Locate the cell with the specified text and output its [X, Y] center coordinate. 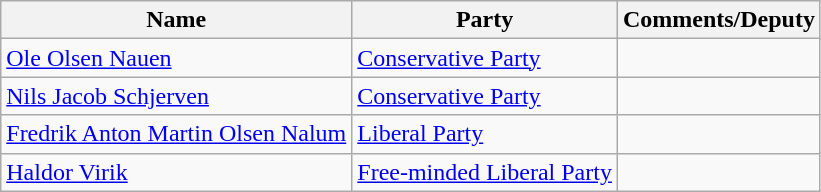
Name [176, 20]
Party [485, 20]
Ole Olsen Nauen [176, 58]
Liberal Party [485, 134]
Fredrik Anton Martin Olsen Nalum [176, 134]
Haldor Virik [176, 172]
Free-minded Liberal Party [485, 172]
Nils Jacob Schjerven [176, 96]
Comments/Deputy [718, 20]
